Detect which cell encompasses the target text, then output its (X, Y) center coordinate. 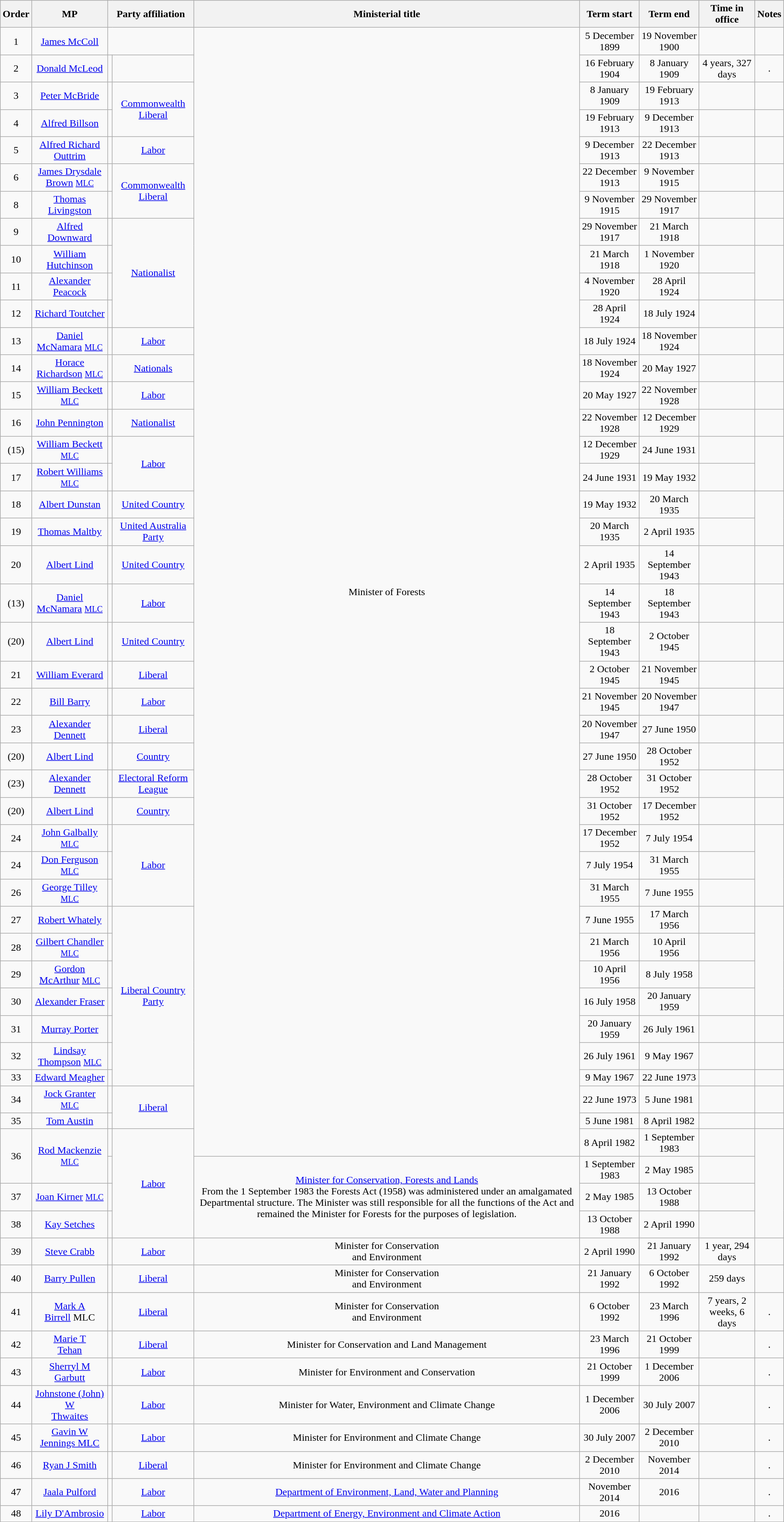
Alfred Richard Outtrim (70, 150)
Ministerial title (387, 14)
Peter McBride (70, 95)
Order (16, 14)
Term start (609, 14)
John Galbally MLC (70, 838)
Minister for Water, Environment and Climate Change (387, 1405)
27 (16, 920)
40 (16, 1279)
Barry Pullen (70, 1279)
30 (16, 1002)
5 (16, 150)
United Australia Party (153, 532)
Electoral Reform League (153, 783)
39 (16, 1251)
23 (16, 729)
Johnstone (John) WThwaites (70, 1405)
2 (16, 69)
21 March 1956 (609, 947)
Robert Whately (70, 920)
Gordon McArthur MLC (70, 974)
35 (16, 1121)
Horace Richardson MLC (70, 369)
Nationals (153, 369)
41 (16, 1312)
Edward Meagher (70, 1078)
Minister for Conservation and Land Management (387, 1344)
Mark ABirrell MLC (70, 1312)
James Drysdale Brown MLC (70, 178)
9 (16, 232)
Jaala Pulford (70, 1492)
Joan Kirner MLC (70, 1197)
15 (16, 395)
Liberal Country Party (153, 996)
5 December 1899 (609, 41)
47 (16, 1492)
Don Ferguson MLC (70, 865)
8 (16, 204)
11 (16, 286)
Department of Environment, Land, Water and Planning (387, 1492)
28 (16, 947)
19 November 1900 (669, 41)
4 years, 327 days (727, 69)
45 (16, 1437)
Ryan J Smith (70, 1465)
Steve Crabb (70, 1251)
4 (16, 123)
Gavin W Jennings MLC (70, 1437)
Robert Williams MLC (70, 477)
Murray Porter (70, 1029)
Tom Austin (70, 1121)
17 (16, 477)
Kay Setches (70, 1224)
James McColl (70, 41)
12 (16, 313)
Lindsay Thompson MLC (70, 1056)
Richard Toutcher (70, 313)
16 July 1958 (609, 1002)
37 (16, 1197)
33 (16, 1078)
1 year, 294 days (727, 1251)
Alexander Peacock (70, 286)
34 (16, 1099)
Bill Barry (70, 702)
Albert Dunstan (70, 504)
Alexander Fraser (70, 1002)
26 (16, 893)
20 (16, 565)
Thomas Livingston (70, 204)
Party affiliation (151, 14)
(13) (16, 603)
31 (16, 1029)
48 (16, 1514)
Minister for Environment and Conservation (387, 1372)
32 (16, 1056)
46 (16, 1465)
3 (16, 95)
Notes (769, 14)
John Pennington (70, 423)
(23) (16, 783)
259 days (727, 1279)
42 (16, 1344)
13 (16, 341)
Sherryl M Garbutt (70, 1372)
16 February 1904 (609, 69)
(15) (16, 450)
44 (16, 1405)
16 (16, 423)
36 (16, 1156)
29 (16, 974)
21 (16, 674)
18 (16, 504)
Term end (669, 14)
Donald McLeod (70, 69)
Alfred Billson (70, 123)
William Hutchinson (70, 259)
6 (16, 178)
Alfred Downward (70, 232)
7 years, 2 weeks, 6 days (727, 1312)
14 (16, 369)
1 (16, 41)
1 November 1920 (669, 259)
4 November 1920 (609, 286)
17 March 1956 (669, 920)
Lily D'Ambrosio (70, 1514)
19 (16, 532)
Jock Granter MLC (70, 1099)
10 (16, 259)
MP (70, 14)
Gilbert Chandler MLC (70, 947)
Minister of Forests (387, 592)
43 (16, 1372)
William Everard (70, 674)
Thomas Maltby (70, 532)
Marie TTehan (70, 1344)
George Tilley MLC (70, 893)
8 July 1958 (669, 974)
22 (16, 702)
Time in office (727, 14)
38 (16, 1224)
Rod Mackenzie MLC (70, 1156)
Department of Energy, Environment and Climate Action (387, 1514)
